From the cell containing the given text, extract its center point as (X, Y) coordinate. 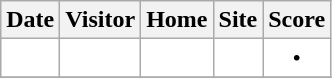
Date (30, 20)
Visitor (100, 20)
Site (238, 20)
Home (177, 20)
• (297, 58)
Score (297, 20)
